Identify which cell holds the provided text, then report its (X, Y) central coordinate. 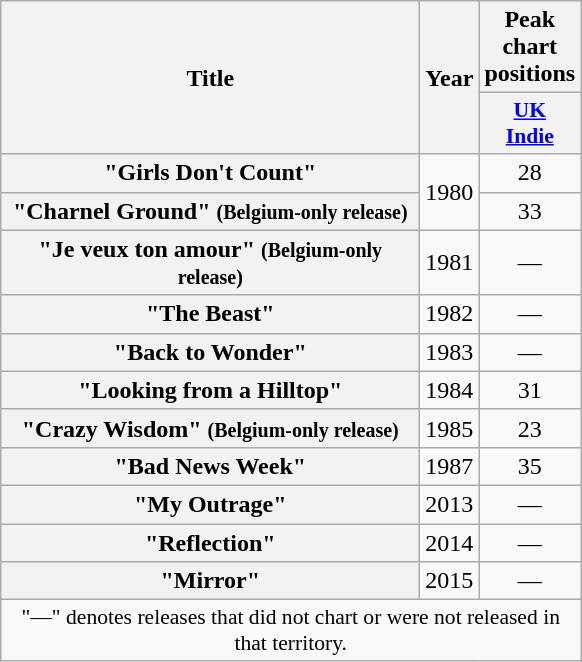
Peak chart positions (530, 47)
1983 (450, 352)
2014 (450, 543)
"Charnel Ground" (Belgium-only release) (210, 211)
2015 (450, 581)
1981 (450, 262)
28 (530, 173)
"Je veux ton amour" (Belgium-only release) (210, 262)
"Crazy Wisdom" (Belgium-only release) (210, 428)
1987 (450, 466)
1980 (450, 192)
33 (530, 211)
23 (530, 428)
31 (530, 390)
"Girls Don't Count" (210, 173)
1984 (450, 390)
"The Beast" (210, 314)
Title (210, 78)
Year (450, 78)
"Mirror" (210, 581)
"Back to Wonder" (210, 352)
"Reflection" (210, 543)
"My Outrage" (210, 504)
2013 (450, 504)
1985 (450, 428)
1982 (450, 314)
35 (530, 466)
"—" denotes releases that did not chart or were not released in that territory. (291, 630)
UKIndie (530, 124)
"Looking from a Hilltop" (210, 390)
"Bad News Week" (210, 466)
